Identify which cell holds the provided text, then report its (x, y) central coordinate. 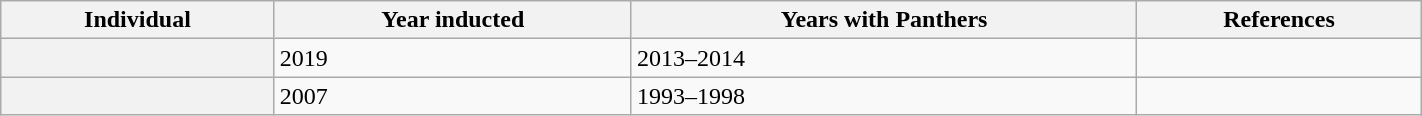
Individual (138, 20)
References (1279, 20)
1993–1998 (884, 96)
2007 (452, 96)
Years with Panthers (884, 20)
2013–2014 (884, 58)
2019 (452, 58)
Year inducted (452, 20)
